Provide the [x, y] coordinate of the cell's center where the given text is located.  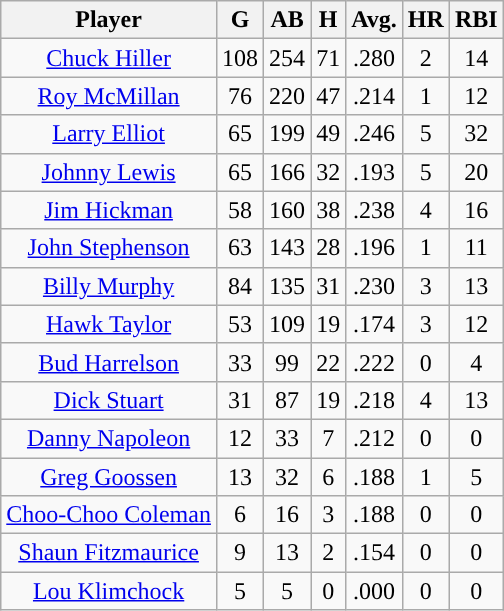
11 [476, 248]
Dick Stuart [109, 400]
84 [240, 286]
166 [288, 172]
.280 [374, 58]
14 [476, 58]
220 [288, 96]
71 [328, 58]
Larry Elliot [109, 134]
.230 [374, 286]
47 [328, 96]
7 [328, 438]
Roy McMillan [109, 96]
Player [109, 20]
Jim Hickman [109, 210]
G [240, 20]
9 [240, 553]
.196 [374, 248]
.222 [374, 362]
Lou Klimchock [109, 591]
.000 [374, 591]
28 [328, 248]
160 [288, 210]
Billy Murphy [109, 286]
AB [288, 20]
Greg Goossen [109, 477]
Choo-Choo Coleman [109, 515]
Johnny Lewis [109, 172]
.212 [374, 438]
.193 [374, 172]
58 [240, 210]
HR [426, 20]
Shaun Fitzmaurice [109, 553]
John Stephenson [109, 248]
108 [240, 58]
49 [328, 134]
Avg. [374, 20]
.214 [374, 96]
.154 [374, 553]
99 [288, 362]
38 [328, 210]
RBI [476, 20]
254 [288, 58]
Bud Harrelson [109, 362]
Danny Napoleon [109, 438]
H [328, 20]
Hawk Taylor [109, 324]
63 [240, 248]
76 [240, 96]
199 [288, 134]
Chuck Hiller [109, 58]
.246 [374, 134]
22 [328, 362]
87 [288, 400]
.174 [374, 324]
109 [288, 324]
143 [288, 248]
.238 [374, 210]
20 [476, 172]
.218 [374, 400]
135 [288, 286]
53 [240, 324]
